Return (X, Y) of the center of cell containing provided text 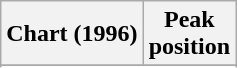
Chart (1996) (72, 34)
Peakposition (189, 34)
